Locate the cell with the specified text and output its [X, Y] center coordinate. 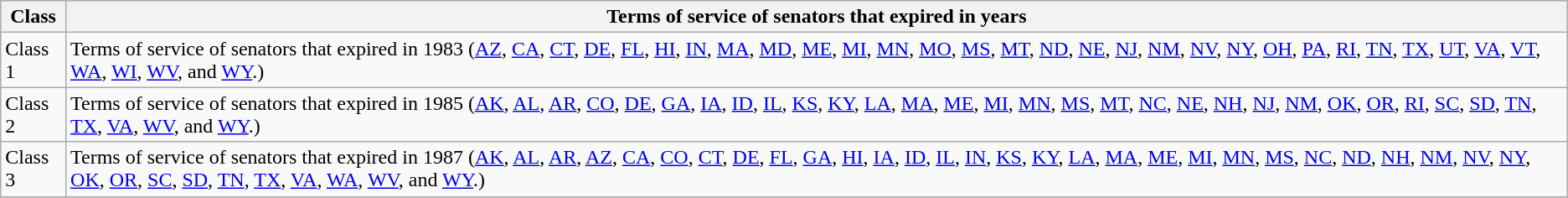
Class [34, 17]
Class 3 [34, 169]
Terms of service of senators that expired in years [818, 17]
Class 2 [34, 114]
Class 1 [34, 60]
